Output the (x, y) coordinate of the center of the cell containing the given text.  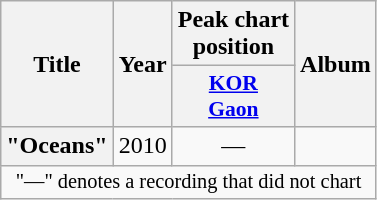
2010 (142, 146)
KORGaon (233, 96)
Title (57, 64)
Peak chartposition (233, 34)
— (233, 146)
Year (142, 64)
Album (336, 64)
"—" denotes a recording that did not chart (189, 182)
"Oceans" (57, 146)
